Extract the (x, y) coordinate from the center of the cell holding the provided text.  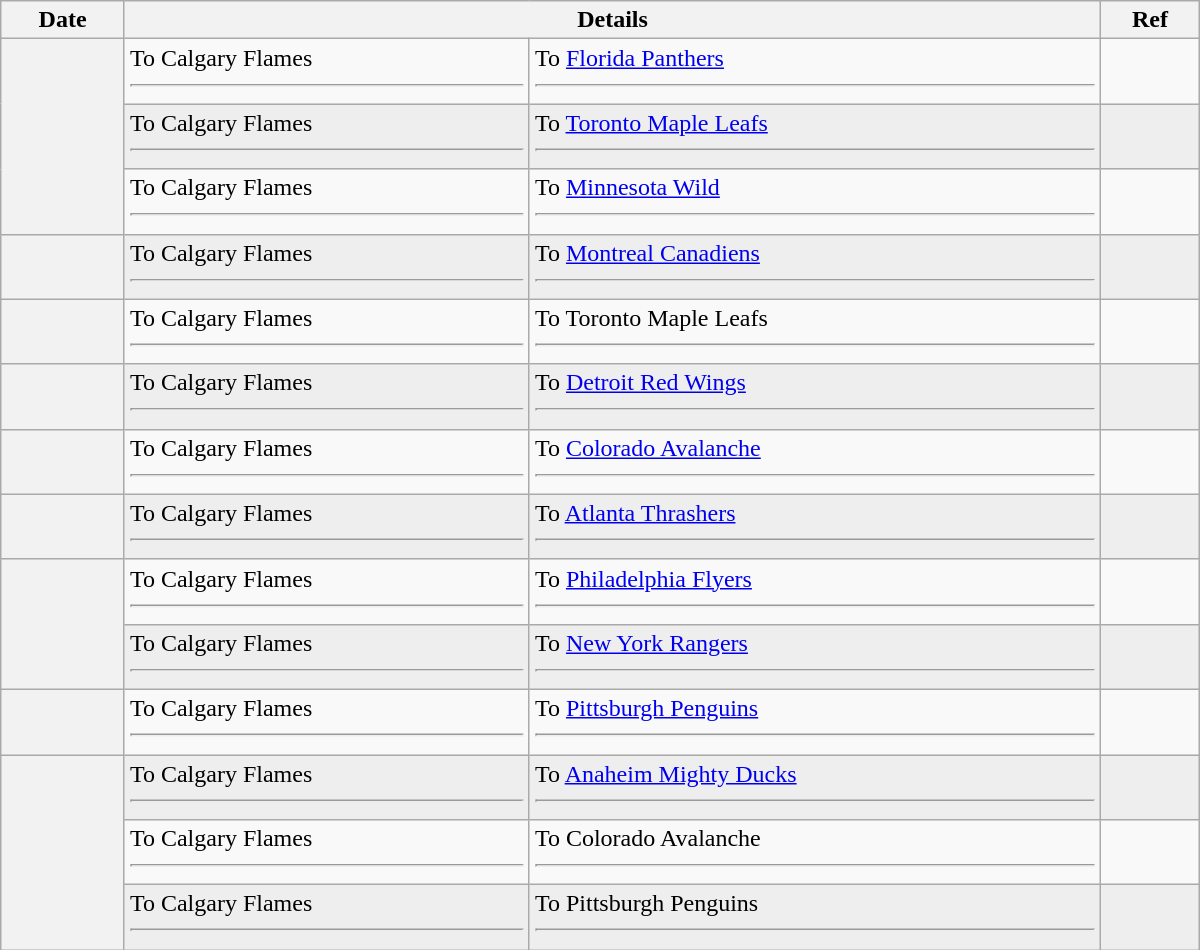
To Philadelphia Flyers (814, 592)
Ref (1150, 20)
Date (63, 20)
To Atlanta Thrashers (814, 526)
To Florida Panthers (814, 72)
To Anaheim Mighty Ducks (814, 786)
Details (612, 20)
To Montreal Canadiens (814, 266)
To Detroit Red Wings (814, 396)
To Minnesota Wild (814, 202)
To New York Rangers (814, 656)
